Search for the cell housing the specified text and yield its (x, y) center coordinate. 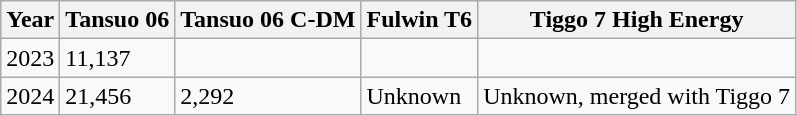
2023 (30, 58)
2,292 (268, 96)
Tansuo 06 C-DM (268, 20)
2024 (30, 96)
Unknown (420, 96)
Tansuo 06 (118, 20)
Tiggo 7 High Energy (637, 20)
Unknown, merged with Tiggo 7 (637, 96)
Year (30, 20)
21,456 (118, 96)
11,137 (118, 58)
Fulwin T6 (420, 20)
